Output the [X, Y] coordinate of the center of the cell containing the given text.  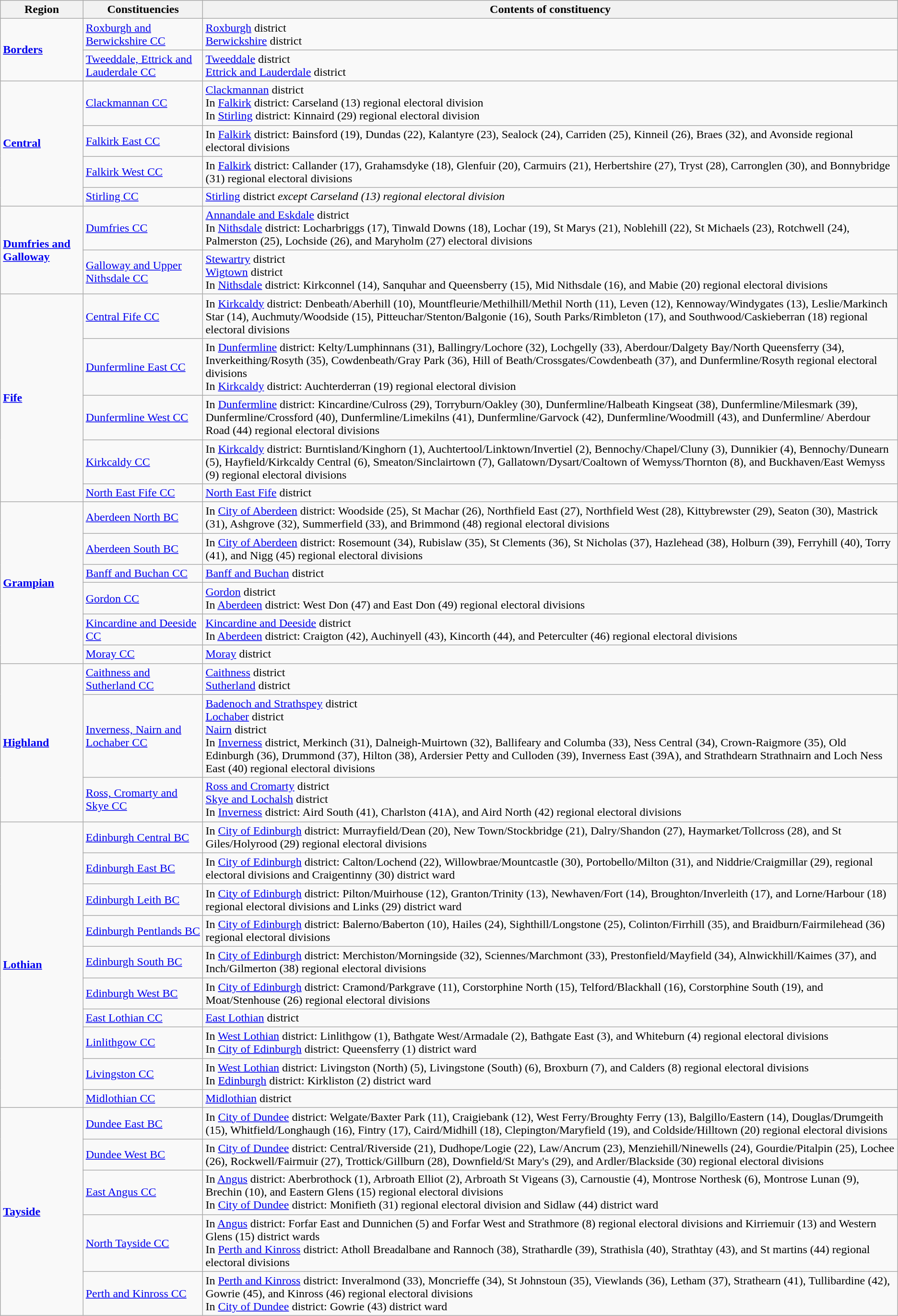
Banff and Buchan district [550, 574]
Central [42, 143]
Kirkcaldy CC [143, 461]
Ross, Cromarty and Skye CC [143, 799]
Borders [42, 50]
Kincardine and Deeside CC [143, 629]
Dundee East BC [143, 1123]
Constituencies [143, 10]
Linlithgow CC [143, 1043]
Banff and Buchan CC [143, 574]
Galloway and Upper Nithsdale CC [143, 272]
Clackmannan CC [143, 103]
Tweeddale district Ettrick and Lauderdale district [550, 65]
Highland [42, 742]
Gordon district In Aberdeen district: West Don (47) and East Don (49) regional electoral divisions [550, 599]
Edinburgh East BC [143, 868]
Grampian [42, 583]
Dunfermline East CC [143, 366]
Edinburgh Leith BC [143, 900]
Falkirk East CC [143, 141]
Moray district [550, 654]
Lothian [42, 965]
Dumfries CC [143, 228]
Gordon CC [143, 599]
North Tayside CC [143, 1243]
Midlothian district [550, 1099]
East Lothian CC [143, 1018]
Clackmannan district In Falkirk district: Carseland (13) regional electoral division In Stirling district: Kinnaird (29) regional electoral division [550, 103]
Perth and Kinross CC [143, 1293]
Dunfermline West CC [143, 417]
East Lothian district [550, 1018]
Contents of constituency [550, 10]
Region [42, 10]
Tayside [42, 1211]
Dundee West BC [143, 1155]
Central Fife CC [143, 316]
Moray CC [143, 654]
Aberdeen South BC [143, 549]
Fife [42, 398]
Roxburgh and Berwickshire CC [143, 35]
East Angus CC [143, 1192]
Inverness, Nairn and Lochaber CC [143, 736]
Aberdeen North BC [143, 518]
Caithness district Sutherland district [550, 679]
North East Fife district [550, 493]
Edinburgh South BC [143, 962]
Caithness and Sutherland CC [143, 679]
Edinburgh Central BC [143, 837]
Falkirk West CC [143, 172]
North East Fife CC [143, 493]
Edinburgh West BC [143, 993]
Edinburgh Pentlands BC [143, 930]
Midlothian CC [143, 1099]
Tweeddale, Ettrick and Lauderdale CC [143, 65]
Livingston CC [143, 1074]
Roxburgh district Berwickshire district [550, 35]
Stirling district except Carseland (13) regional electoral division [550, 197]
Dumfries and Galloway [42, 250]
Stirling CC [143, 197]
